Identify which cell holds the provided text, then report its (x, y) central coordinate. 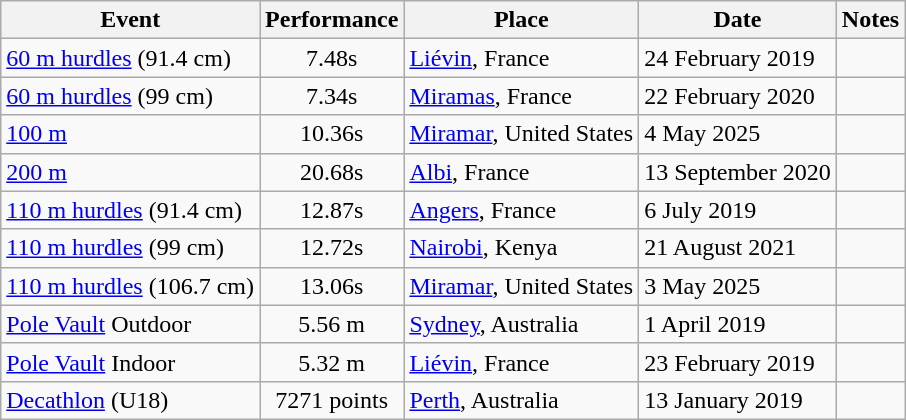
13 September 2020 (738, 172)
200 m (130, 172)
4 May 2025 (738, 134)
110 m hurdles (106.7 cm) (130, 286)
Performance (332, 20)
Perth, Australia (522, 400)
24 February 2019 (738, 58)
100 m (130, 134)
110 m hurdles (91.4 cm) (130, 210)
13.06s (332, 286)
Miramas, France (522, 96)
Albi, France (522, 172)
Sydney, Australia (522, 324)
10.36s (332, 134)
7.34s (332, 96)
Date (738, 20)
Event (130, 20)
Pole Vault Outdoor (130, 324)
7271 points (332, 400)
5.56 m (332, 324)
Nairobi, Kenya (522, 248)
13 January 2019 (738, 400)
7.48s (332, 58)
3 May 2025 (738, 286)
20.68s (332, 172)
60 m hurdles (99 cm) (130, 96)
1 April 2019 (738, 324)
12.87s (332, 210)
12.72s (332, 248)
22 February 2020 (738, 96)
21 August 2021 (738, 248)
Angers, France (522, 210)
Decathlon (U18) (130, 400)
Place (522, 20)
110 m hurdles (99 cm) (130, 248)
Notes (870, 20)
6 July 2019 (738, 210)
60 m hurdles (91.4 cm) (130, 58)
5.32 m (332, 362)
23 February 2019 (738, 362)
Pole Vault Indoor (130, 362)
